Pinpoint the cell where the given text exists, returning its (x, y) midpoint coordinate. 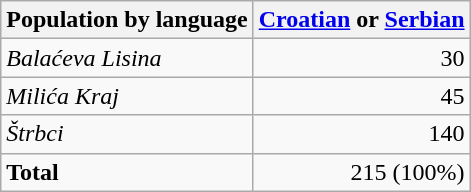
30 (362, 58)
Total (127, 172)
Croatian or Serbian (362, 20)
Štrbci (127, 134)
215 (100%) (362, 172)
Balaćeva Lisina (127, 58)
Population by language (127, 20)
45 (362, 96)
Milića Kraj (127, 96)
140 (362, 134)
